Pinpoint the cell where the given text exists, returning its (X, Y) midpoint coordinate. 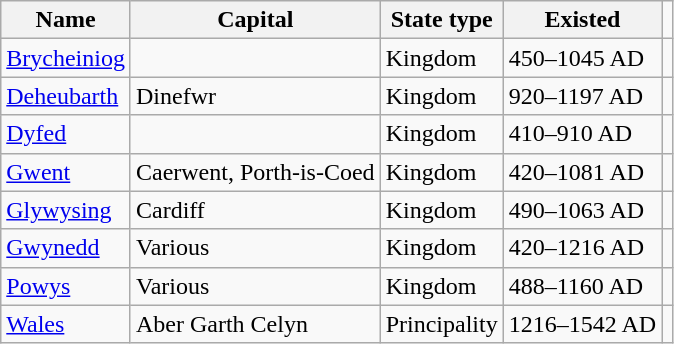
Principality (442, 324)
Dyfed (66, 134)
Cardiff (255, 210)
Capital (255, 20)
Name (66, 20)
Existed (582, 20)
Dinefwr (255, 96)
Powys (66, 286)
Gwynedd (66, 248)
State type (442, 20)
450–1045 AD (582, 58)
Glywysing (66, 210)
920–1197 AD (582, 96)
490–1063 AD (582, 210)
410–910 AD (582, 134)
1216–1542 AD (582, 324)
Wales (66, 324)
Brycheiniog (66, 58)
Aber Garth Celyn (255, 324)
488–1160 AD (582, 286)
Gwent (66, 172)
Deheubarth (66, 96)
420–1081 AD (582, 172)
420–1216 AD (582, 248)
Caerwent, Porth-is-Coed (255, 172)
